Return the [x, y] coordinate for the center point of the cell that contains the specified text.  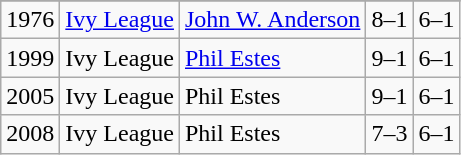
1976 [30, 20]
8–1 [390, 20]
2008 [30, 134]
1999 [30, 58]
7–3 [390, 134]
John W. Anderson [272, 20]
2005 [30, 96]
